Output the [X, Y] coordinate of the center of the cell containing the given text.  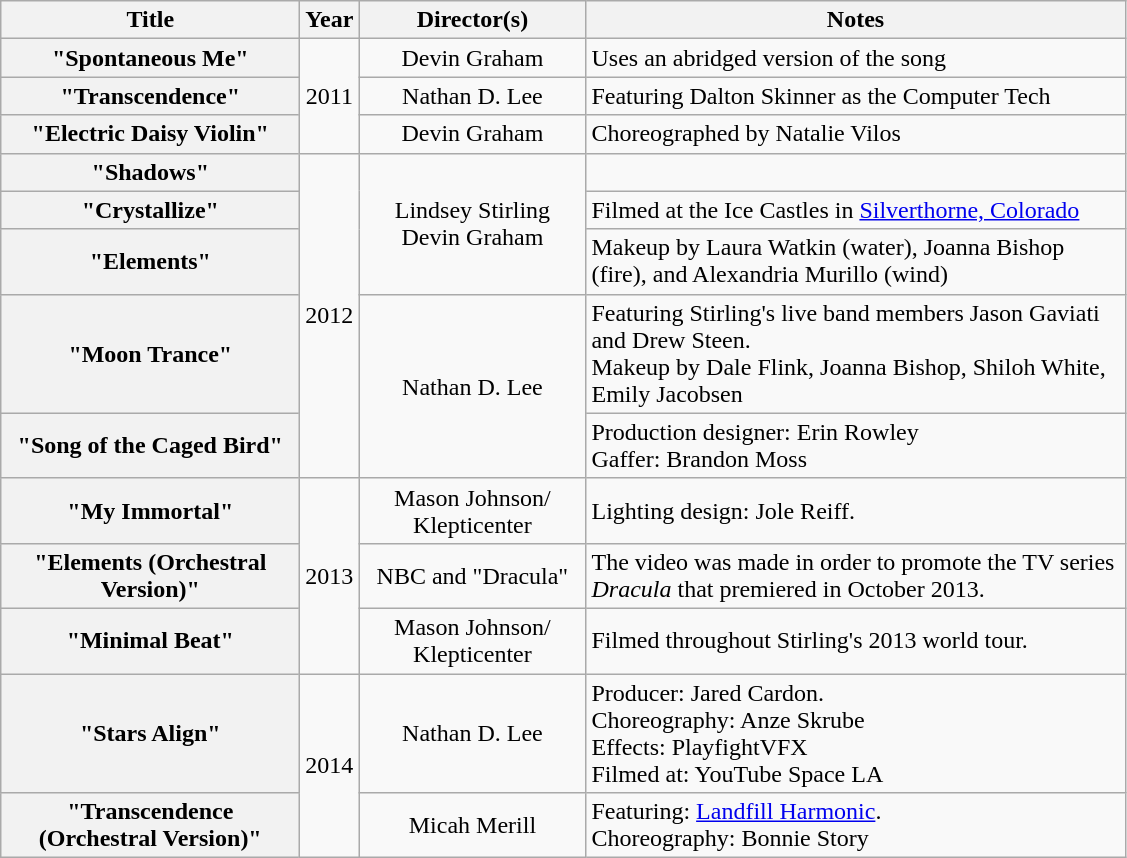
NBC and "Dracula" [472, 576]
"My Immortal" [150, 510]
2012 [330, 316]
2011 [330, 96]
Lighting design: Jole Reiff. [856, 510]
"Song of the Caged Bird" [150, 446]
Title [150, 20]
2014 [330, 766]
Filmed throughout Stirling's 2013 world tour. [856, 640]
"Elements (Orchestral Version)" [150, 576]
Featuring: Landfill Harmonic.Choreography: Bonnie Story [856, 826]
"Transcendence (Orchestral Version)" [150, 826]
Lindsey StirlingDevin Graham [472, 224]
"Stars Align" [150, 734]
"Spontaneous Me" [150, 58]
Featuring Dalton Skinner as the Computer Tech [856, 96]
"Crystallize" [150, 210]
Featuring Stirling's live band members Jason Gaviati and Drew Steen.Makeup by Dale Flink, Joanna Bishop, Shiloh White, Emily Jacobsen [856, 354]
Filmed at the Ice Castles in Silverthorne, Colorado [856, 210]
Choreographed by Natalie Vilos [856, 134]
Uses an abridged version of the song [856, 58]
"Electric Daisy Violin" [150, 134]
Year [330, 20]
Notes [856, 20]
"Transcendence" [150, 96]
"Moon Trance" [150, 354]
"Shadows" [150, 172]
Production designer: Erin RowleyGaffer: Brandon Moss [856, 446]
Producer: Jared Cardon.Choreography: Anze SkrubeEffects: PlayfightVFXFilmed at: YouTube Space LA [856, 734]
Makeup by Laura Watkin (water), Joanna Bishop (fire), and Alexandria Murillo (wind) [856, 262]
2013 [330, 576]
"Elements" [150, 262]
Director(s) [472, 20]
Micah Merill [472, 826]
The video was made in order to promote the TV series Dracula that premiered in October 2013. [856, 576]
"Minimal Beat" [150, 640]
